Pinpoint the cell where the given text exists, returning its [X, Y] midpoint coordinate. 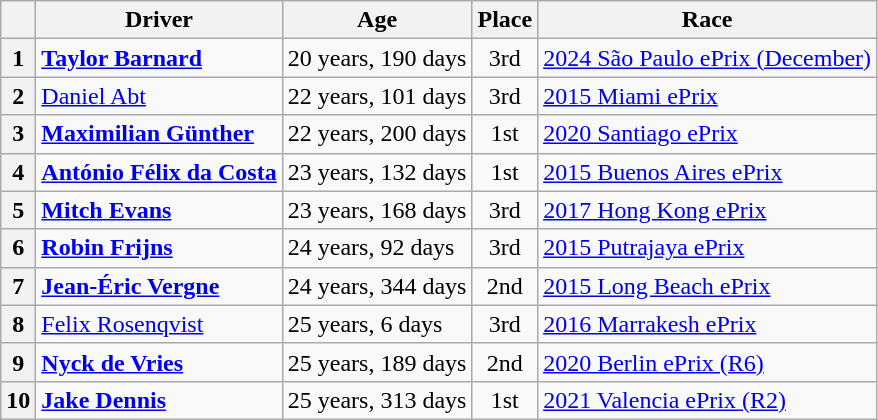
25 years, 313 days [377, 400]
23 years, 132 days [377, 172]
25 years, 6 days [377, 324]
1 [18, 58]
Mitch Evans [159, 210]
2016 Marrakesh ePrix [708, 324]
2020 Berlin ePrix (R6) [708, 362]
2024 São Paulo ePrix (December) [708, 58]
20 years, 190 days [377, 58]
3 [18, 134]
2015 Buenos Aires ePrix [708, 172]
Place [505, 20]
Jake Dennis [159, 400]
22 years, 101 days [377, 96]
2017 Hong Kong ePrix [708, 210]
2021 Valencia ePrix (R2) [708, 400]
6 [18, 248]
2020 Santiago ePrix [708, 134]
5 [18, 210]
9 [18, 362]
Age [377, 20]
2015 Long Beach ePrix [708, 286]
Nyck de Vries [159, 362]
Driver [159, 20]
Taylor Barnard [159, 58]
4 [18, 172]
22 years, 200 days [377, 134]
Daniel Abt [159, 96]
10 [18, 400]
2 [18, 96]
Robin Frijns [159, 248]
25 years, 189 days [377, 362]
Race [708, 20]
7 [18, 286]
23 years, 168 days [377, 210]
24 years, 92 days [377, 248]
24 years, 344 days [377, 286]
8 [18, 324]
Maximilian Günther [159, 134]
2015 Miami ePrix [708, 96]
António Félix da Costa [159, 172]
2015 Putrajaya ePrix [708, 248]
Felix Rosenqvist [159, 324]
Jean-Éric Vergne [159, 286]
